Locate the cell with the specified text and output its (X, Y) center coordinate. 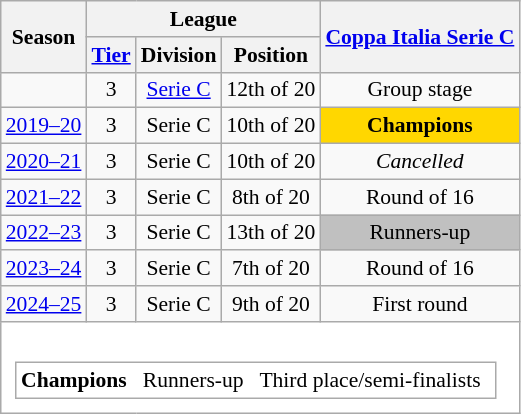
First round (420, 304)
Tier (110, 55)
13th of 20 (270, 233)
Cancelled (420, 162)
7th of 20 (270, 269)
2021–22 (44, 197)
2022–23 (44, 233)
League (203, 19)
Season (44, 36)
2023–24 (44, 269)
9th of 20 (270, 304)
Division (179, 55)
2024–25 (44, 304)
Position (270, 55)
8th of 20 (270, 197)
Coppa Italia Serie C (420, 36)
2019–20 (44, 126)
12th of 20 (270, 90)
Champions (420, 126)
2020–21 (44, 162)
Runners-up (420, 233)
Group stage (420, 90)
